Determine the [x, y] coordinate at the center of the cell enclosing the given text.  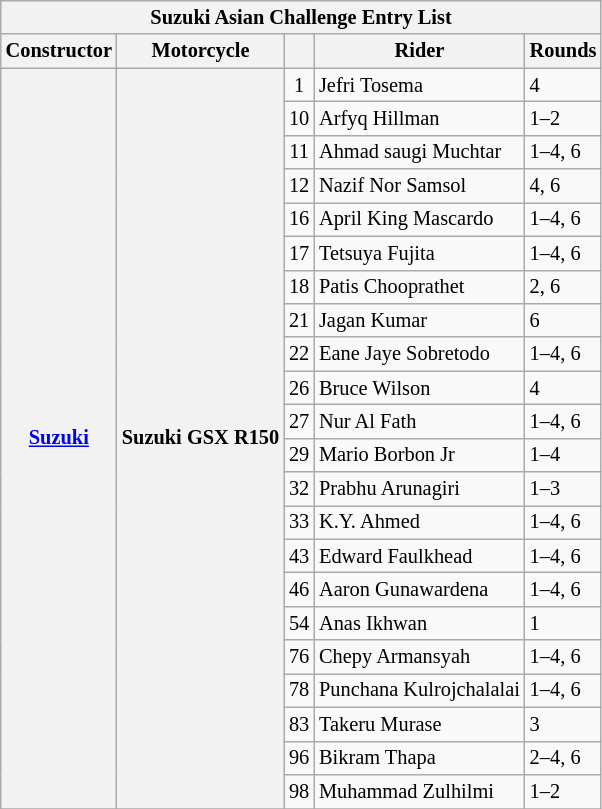
2–4, 6 [564, 758]
78 [299, 690]
43 [299, 556]
Chepy Armansyah [420, 657]
10 [299, 118]
Arfyq Hillman [420, 118]
11 [299, 152]
22 [299, 354]
4, 6 [564, 186]
6 [564, 320]
Edward Faulkhead [420, 556]
K.Y. Ahmed [420, 522]
Mario Borbon Jr [420, 455]
Punchana Kulrojchalalai [420, 690]
17 [299, 253]
2, 6 [564, 287]
33 [299, 522]
Tetsuya Fujita [420, 253]
1–4 [564, 455]
Suzuki Asian Challenge Entry List [302, 17]
Suzuki GSX R150 [200, 438]
18 [299, 287]
Jefri Tosema [420, 85]
Patis Chooprathet [420, 287]
Rider [420, 51]
54 [299, 623]
Aaron Gunawardena [420, 589]
Motorcycle [200, 51]
Jagan Kumar [420, 320]
76 [299, 657]
29 [299, 455]
12 [299, 186]
Nur Al Fath [420, 421]
Eane Jaye Sobretodo [420, 354]
Ahmad saugi Muchtar [420, 152]
26 [299, 388]
3 [564, 724]
83 [299, 724]
Constructor [59, 51]
Nazif Nor Samsol [420, 186]
98 [299, 791]
Suzuki [59, 438]
Bikram Thapa [420, 758]
21 [299, 320]
Rounds [564, 51]
1–3 [564, 489]
32 [299, 489]
27 [299, 421]
Anas Ikhwan [420, 623]
Takeru Murase [420, 724]
Prabhu Arunagiri [420, 489]
96 [299, 758]
16 [299, 219]
April King Mascardo [420, 219]
46 [299, 589]
Muhammad Zulhilmi [420, 791]
Bruce Wilson [420, 388]
